Capture the cell that displays the provided text and extract its [x, y] central coordinate. 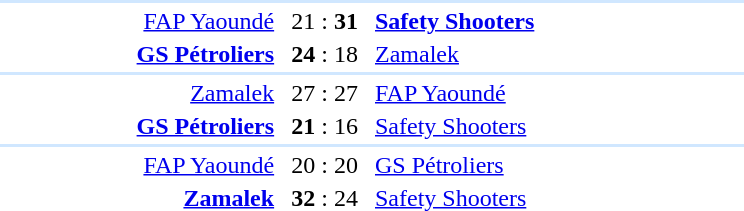
21 : 16 [325, 126]
20 : 20 [325, 165]
21 : 31 [325, 21]
24 : 18 [325, 54]
27 : 27 [325, 93]
